Extract the [x, y] coordinate from the center of the cell holding the provided text.  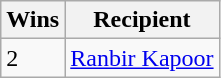
Wins [33, 20]
Recipient [142, 20]
Ranbir Kapoor [142, 58]
2 [33, 58]
